Capture the cell that displays the provided text and extract its (X, Y) central coordinate. 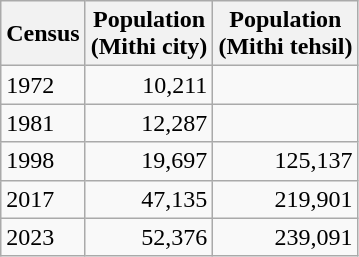
125,137 (286, 161)
10,211 (149, 85)
1972 (43, 85)
47,135 (149, 199)
2017 (43, 199)
12,287 (149, 123)
1998 (43, 161)
19,697 (149, 161)
Population (Mithi tehsil) (286, 34)
Census (43, 34)
52,376 (149, 237)
239,091 (286, 237)
1981 (43, 123)
219,901 (286, 199)
Population (Mithi city) (149, 34)
2023 (43, 237)
